Capture the cell that displays the provided text and extract its [X, Y] central coordinate. 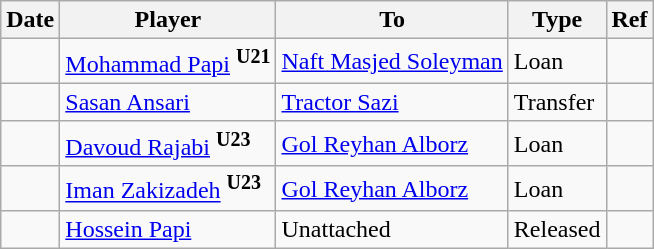
Davoud Rajabi U23 [168, 144]
Ref [630, 20]
Sasan Ansari [168, 102]
Iman Zakizadeh U23 [168, 188]
Released [557, 230]
Unattached [392, 230]
Transfer [557, 102]
To [392, 20]
Type [557, 20]
Date [30, 20]
Naft Masjed Soleyman [392, 62]
Mohammad Papi U21 [168, 62]
Player [168, 20]
Hossein Papi [168, 230]
Tractor Sazi [392, 102]
